Locate the cell with the specified text and output its (X, Y) center coordinate. 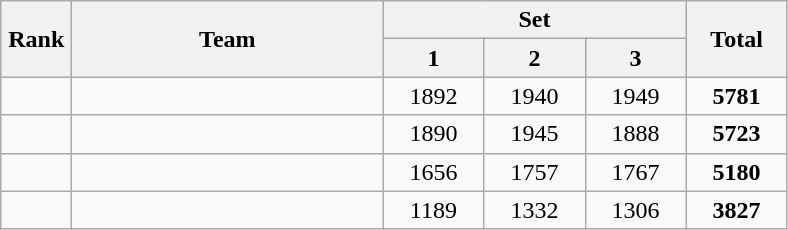
1189 (434, 210)
1306 (636, 210)
1892 (434, 96)
Rank (36, 39)
1332 (534, 210)
5723 (736, 134)
Total (736, 39)
3827 (736, 210)
1940 (534, 96)
1757 (534, 172)
1 (434, 58)
1949 (636, 96)
3 (636, 58)
Team (228, 39)
1656 (434, 172)
1945 (534, 134)
Set (534, 20)
2 (534, 58)
1767 (636, 172)
5781 (736, 96)
5180 (736, 172)
1888 (636, 134)
1890 (434, 134)
